Return (x, y) of the center of cell containing provided text 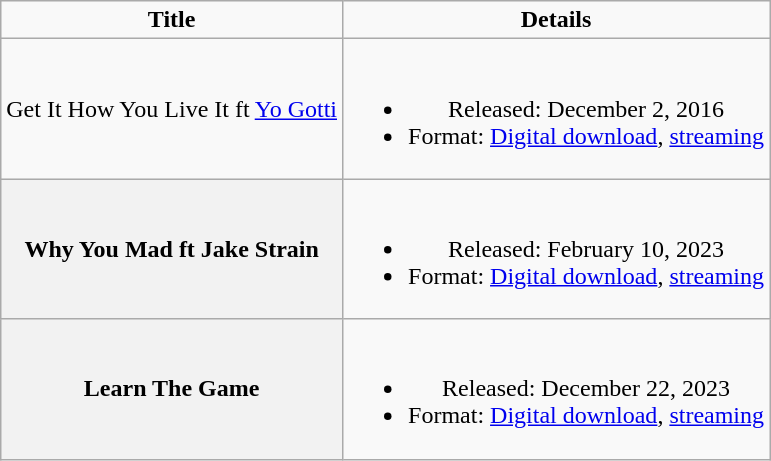
Released: February 10, 2023Format: Digital download, streaming (556, 249)
Title (172, 20)
Get It How You Live It ft Yo Gotti (172, 109)
Released: December 22, 2023Format: Digital download, streaming (556, 389)
Learn The Game (172, 389)
Details (556, 20)
Why You Mad ft Jake Strain (172, 249)
Released: December 2, 2016Format: Digital download, streaming (556, 109)
